Provide the [X, Y] coordinate of the cell's center where the given text is located.  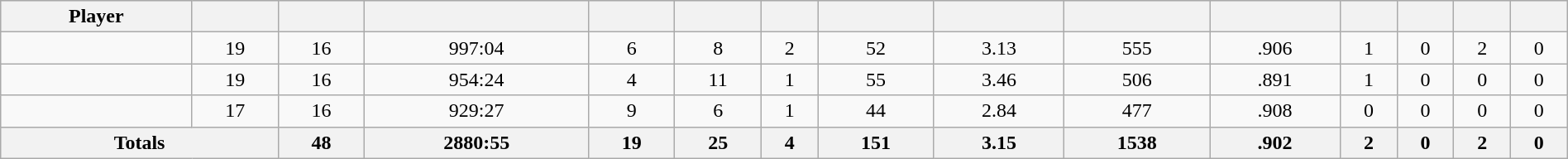
.891 [1275, 79]
2880:55 [476, 142]
55 [876, 79]
555 [1137, 48]
11 [718, 79]
954:24 [476, 79]
8 [718, 48]
52 [876, 48]
Totals [140, 142]
3.13 [999, 48]
48 [321, 142]
17 [235, 111]
2.84 [999, 111]
44 [876, 111]
506 [1137, 79]
929:27 [476, 111]
1538 [1137, 142]
477 [1137, 111]
9 [632, 111]
.902 [1275, 142]
.906 [1275, 48]
3.15 [999, 142]
151 [876, 142]
25 [718, 142]
997:04 [476, 48]
.908 [1275, 111]
Player [96, 17]
3.46 [999, 79]
